Find where the given text appears and provide that cell's center as (x, y) coordinate. 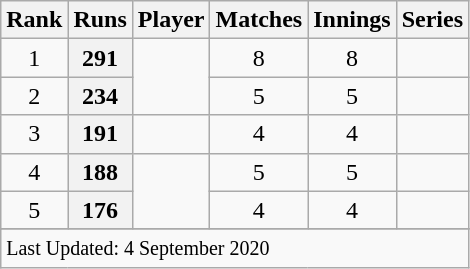
Matches (259, 20)
234 (100, 96)
Rank (34, 20)
2 (34, 96)
176 (100, 210)
3 (34, 134)
Series (432, 20)
Last Updated: 4 September 2020 (235, 248)
Innings (352, 20)
1 (34, 58)
Player (171, 20)
Runs (100, 20)
191 (100, 134)
291 (100, 58)
188 (100, 172)
